Detect which cell encompasses the target text, then output its [x, y] center coordinate. 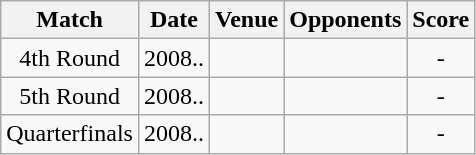
Venue [246, 20]
Score [441, 20]
5th Round [70, 96]
Quarterfinals [70, 134]
Date [174, 20]
4th Round [70, 58]
Match [70, 20]
Opponents [346, 20]
